Extract the [x, y] coordinate from the center of the cell holding the provided text.  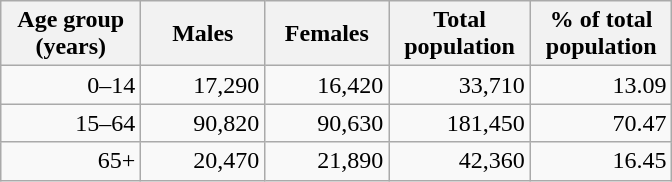
Totalpopulation [460, 34]
% of totalpopulation [601, 34]
16,420 [327, 85]
42,360 [460, 161]
181,450 [460, 123]
65+ [71, 161]
20,470 [203, 161]
17,290 [203, 85]
Age group (years) [71, 34]
70.47 [601, 123]
16.45 [601, 161]
Females [327, 34]
13.09 [601, 85]
90,820 [203, 123]
33,710 [460, 85]
15–64 [71, 123]
Males [203, 34]
21,890 [327, 161]
90,630 [327, 123]
0–14 [71, 85]
